Determine the [X, Y] coordinate at the center of the cell enclosing the given text.  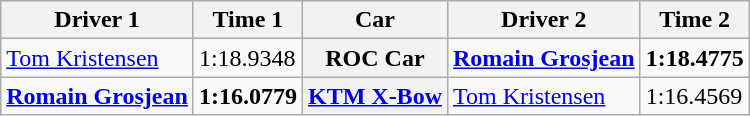
Car [374, 20]
Driver 2 [544, 20]
ROC Car [374, 58]
Time 2 [694, 20]
Driver 1 [98, 20]
1:18.9348 [248, 58]
1:16.4569 [694, 96]
1:18.4775 [694, 58]
1:16.0779 [248, 96]
Time 1 [248, 20]
KTM X-Bow [374, 96]
